Identify which cell holds the provided text, then report its [x, y] central coordinate. 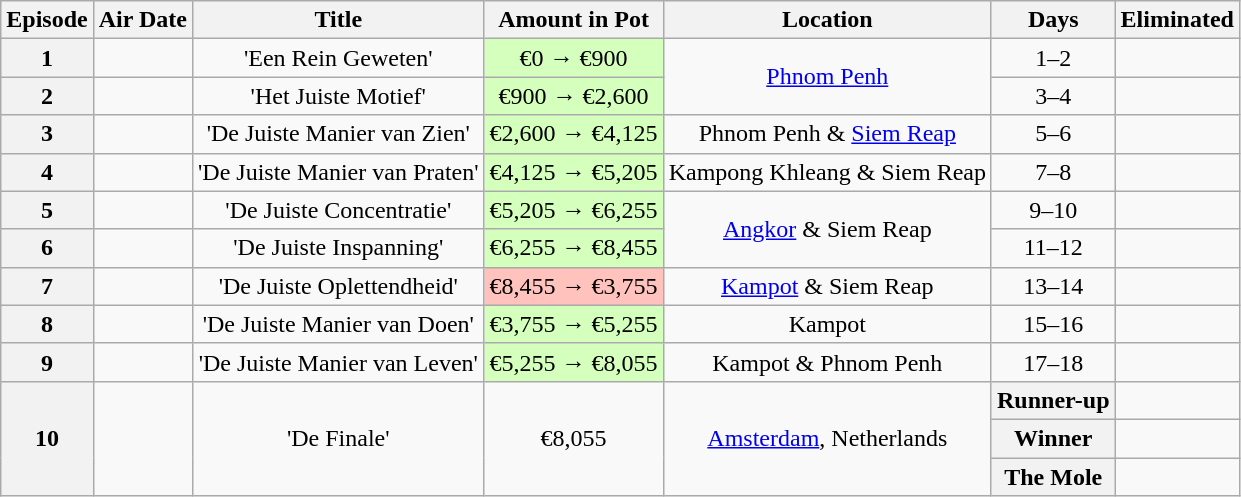
€4,125 → €5,205 [574, 172]
'De Juiste Manier van Zien' [338, 134]
Phnom Penh [827, 77]
Runner-up [1053, 400]
The Mole [1053, 477]
Episode [47, 20]
4 [47, 172]
Kampot & Siem Reap [827, 286]
'De Juiste Manier van Doen' [338, 324]
'De Juiste Oplettendheid' [338, 286]
13–14 [1053, 286]
15–16 [1053, 324]
Phnom Penh & Siem Reap [827, 134]
€8,455 → €3,755 [574, 286]
6 [47, 248]
'De Juiste Inspanning' [338, 248]
Kampong Khleang & Siem Reap [827, 172]
Amsterdam, Netherlands [827, 438]
1–2 [1053, 58]
9 [47, 362]
2 [47, 96]
'De Juiste Manier van Leven' [338, 362]
€6,255 → €8,455 [574, 248]
'Het Juiste Motief' [338, 96]
8 [47, 324]
Days [1053, 20]
€3,755 → €5,255 [574, 324]
5 [47, 210]
€0 → €900 [574, 58]
Kampot & Phnom Penh [827, 362]
€2,600 → €4,125 [574, 134]
Kampot [827, 324]
Eliminated [1177, 20]
Angkor & Siem Reap [827, 229]
Amount in Pot [574, 20]
'De Juiste Manier van Praten' [338, 172]
Title [338, 20]
Air Date [142, 20]
€8,055 [574, 438]
Winner [1053, 438]
Location [827, 20]
3 [47, 134]
€5,255 → €8,055 [574, 362]
7–8 [1053, 172]
9–10 [1053, 210]
'De Juiste Concentratie' [338, 210]
11–12 [1053, 248]
17–18 [1053, 362]
€5,205 → €6,255 [574, 210]
€900 → €2,600 [574, 96]
'De Finale' [338, 438]
1 [47, 58]
3–4 [1053, 96]
10 [47, 438]
'Een Rein Geweten' [338, 58]
5–6 [1053, 134]
7 [47, 286]
